Provide the (x, y) coordinate of the cell's center where the given text is located.  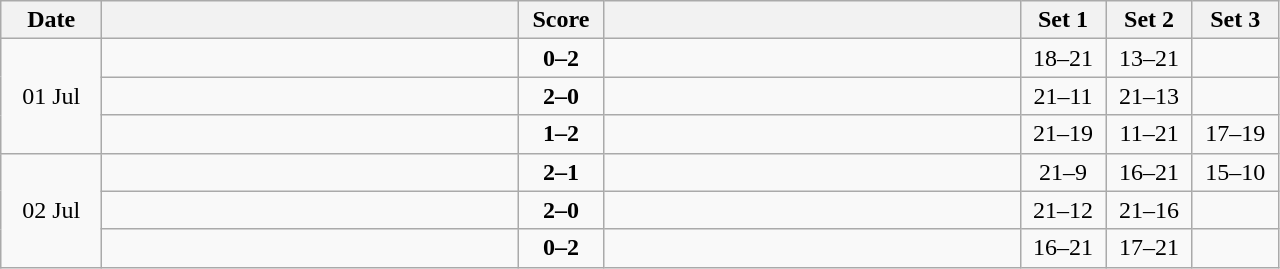
17–21 (1149, 248)
Set 3 (1235, 20)
01 Jul (52, 96)
Set 1 (1063, 20)
21–13 (1149, 96)
13–21 (1149, 58)
15–10 (1235, 172)
17–19 (1235, 134)
21–12 (1063, 210)
Date (52, 20)
21–9 (1063, 172)
2–1 (561, 172)
21–11 (1063, 96)
18–21 (1063, 58)
21–16 (1149, 210)
21–19 (1063, 134)
1–2 (561, 134)
11–21 (1149, 134)
Set 2 (1149, 20)
Score (561, 20)
02 Jul (52, 210)
